Provide the (x, y) coordinate of the cell's center where the given text is located.  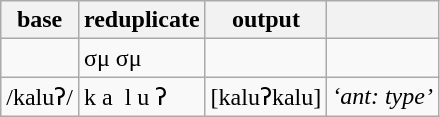
reduplicate (142, 20)
[kaluʔkalu] (266, 97)
‘ant: type’ (383, 97)
output (266, 20)
k a l u ʔ (142, 97)
base (40, 20)
/kaluʔ/ (40, 97)
σμ σμ (142, 58)
